Extract the (X, Y) coordinate from the center of the cell holding the provided text.  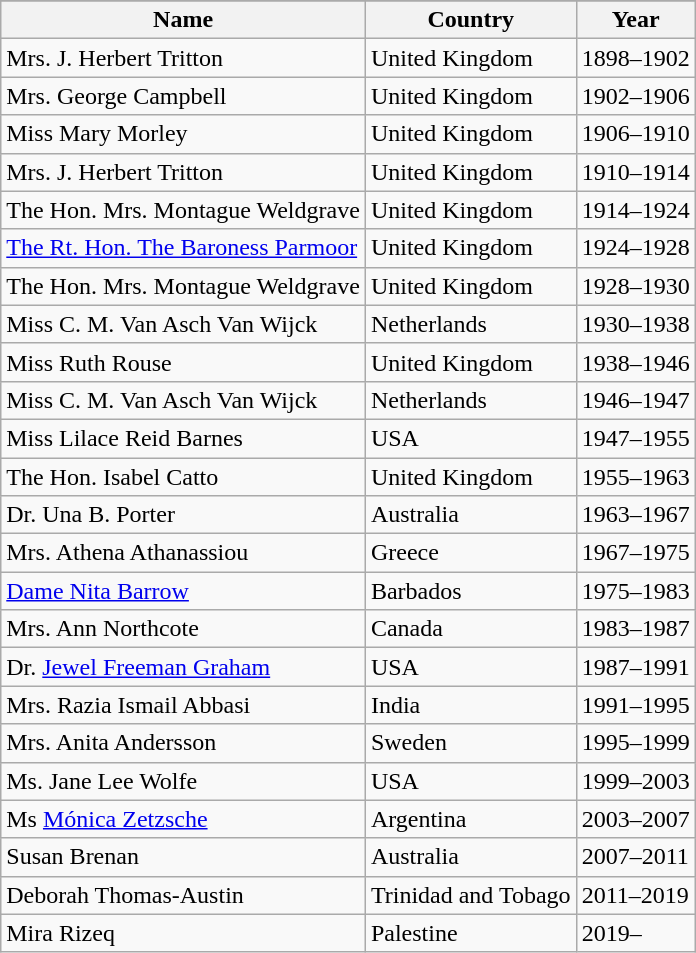
1991–1995 (636, 705)
The Hon. Isabel Catto (184, 477)
Canada (470, 629)
1910–1914 (636, 172)
Ms Mónica Zetzsche (184, 819)
Barbados (470, 591)
1999–2003 (636, 781)
Greece (470, 553)
1938–1946 (636, 362)
1963–1967 (636, 515)
1955–1963 (636, 477)
Mrs. Razia Ismail Abbasi (184, 705)
1898–1902 (636, 58)
Name (184, 20)
India (470, 705)
Mrs. Anita Andersson (184, 743)
Miss Mary Morley (184, 134)
Year (636, 20)
1930–1938 (636, 324)
Sweden (470, 743)
1902–1906 (636, 96)
1947–1955 (636, 438)
Argentina (470, 819)
Ms. Jane Lee Wolfe (184, 781)
2007–2011 (636, 857)
Mrs. Athena Athanassiou (184, 553)
Mrs. George Campbell (184, 96)
1983–1987 (636, 629)
1987–1991 (636, 667)
Palestine (470, 933)
1906–1910 (636, 134)
Dame Nita Barrow (184, 591)
1975–1983 (636, 591)
Mrs. Ann Northcote (184, 629)
2003–2007 (636, 819)
Dr. Jewel Freeman Graham (184, 667)
Trinidad and Tobago (470, 895)
1928–1930 (636, 286)
1995–1999 (636, 743)
Deborah Thomas-Austin (184, 895)
Dr. Una B. Porter (184, 515)
Miss Lilace Reid Barnes (184, 438)
Susan Brenan (184, 857)
1946–1947 (636, 400)
2011–2019 (636, 895)
2019– (636, 933)
Miss Ruth Rouse (184, 362)
1924–1928 (636, 248)
Country (470, 20)
1967–1975 (636, 553)
Mira Rizeq (184, 933)
The Rt. Hon. The Baroness Parmoor (184, 248)
1914–1924 (636, 210)
